From the cell containing the given text, extract its center point as (x, y) coordinate. 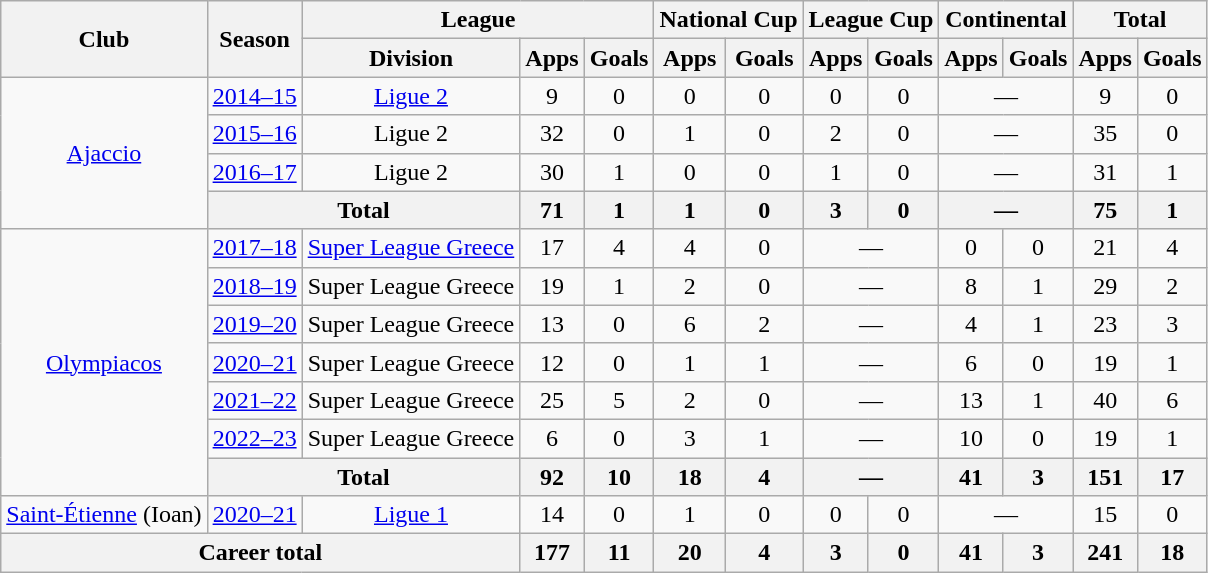
5 (619, 400)
31 (1105, 172)
11 (619, 553)
Ligue 1 (411, 515)
Season (254, 39)
30 (552, 172)
177 (552, 553)
241 (1105, 553)
Division (411, 58)
League Cup (871, 20)
151 (1105, 477)
20 (690, 553)
League (478, 20)
Career total (260, 553)
15 (1105, 515)
2014–15 (254, 96)
40 (1105, 400)
32 (552, 134)
23 (1105, 324)
2015–16 (254, 134)
25 (552, 400)
2017–18 (254, 248)
2018–19 (254, 286)
12 (552, 362)
75 (1105, 210)
2016–17 (254, 172)
Saint-Étienne (Ioan) (104, 515)
35 (1105, 134)
Club (104, 39)
National Cup (728, 20)
14 (552, 515)
71 (552, 210)
2021–22 (254, 400)
Ajaccio (104, 153)
2022–23 (254, 438)
2019–20 (254, 324)
8 (971, 286)
92 (552, 477)
21 (1105, 248)
Olympiacos (104, 362)
Continental (1006, 20)
29 (1105, 286)
